Provide the [x, y] coordinate of the cell's center where the given text is located.  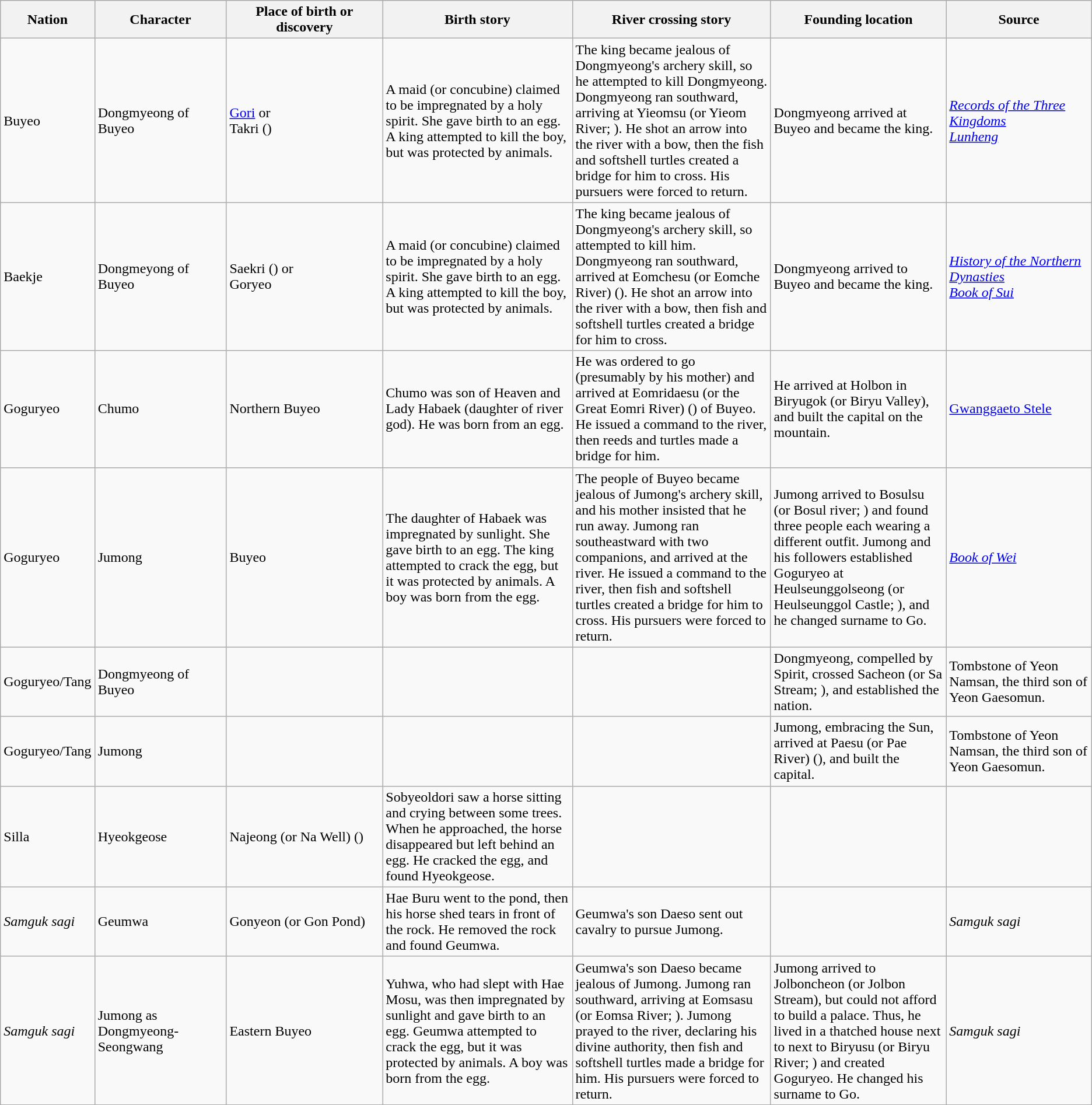
Geumwa [160, 922]
History of the Northern DynastiesBook of Sui [1019, 277]
Najeong (or Na Well) () [304, 837]
Chumo [160, 409]
Gori orTakri () [304, 120]
Hyeokgeose [160, 837]
Place of birth or discovery [304, 20]
Eastern Buyeo [304, 1030]
Nation [48, 20]
River crossing story [671, 20]
Geumwa's son Daeso sent out cavalry to pursue Jumong. [671, 922]
Saekri () orGoryeo [304, 277]
Source [1019, 20]
Northern Buyeo [304, 409]
Dongmeyong of Buyeo [160, 277]
Gonyeon (or Gon Pond) [304, 922]
Dongmyeong, compelled by Spirit, crossed Sacheon (or Sa Stream; ), and established the nation. [859, 681]
Dongmyeong arrived at Buyeo and became the king. [859, 120]
Chumo was son of Heaven and Lady Habaek (daughter of river god). He was born from an egg. [477, 409]
Baekje [48, 277]
He arrived at Holbon in Biryugok (or Biryu Valley), and built the capital on the mountain. [859, 409]
Founding location [859, 20]
Book of Wei [1019, 557]
Character [160, 20]
Records of the Three KingdomsLunheng [1019, 120]
Birth story [477, 20]
Dongmyeong arrived to Buyeo and became the king. [859, 277]
Hae Buru went to the pond, then his horse shed tears in front of the rock. He removed the rock and found Geumwa. [477, 922]
Gwanggaeto Stele [1019, 409]
Silla [48, 837]
Jumong, embracing the Sun, arrived at Paesu (or Pae River) (), and built the capital. [859, 751]
Jumong as Dongmyeong-Seongwang [160, 1030]
